Search for the cell housing the specified text and yield its [x, y] center coordinate. 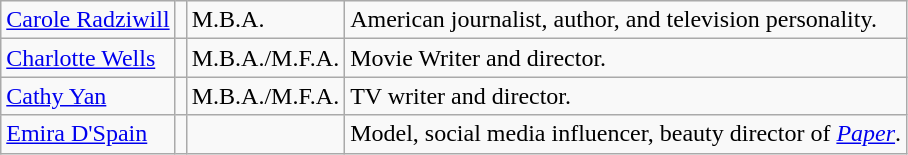
Cathy Yan [88, 96]
M.B.A. [266, 20]
TV writer and director. [626, 96]
Carole Radziwill [88, 20]
Model, social media influencer, beauty director of Paper. [626, 134]
Movie Writer and director. [626, 58]
American journalist, author, and television personality. [626, 20]
Emira D'Spain [88, 134]
Charlotte Wells [88, 58]
